Identify which cell holds the provided text, then report its [X, Y] central coordinate. 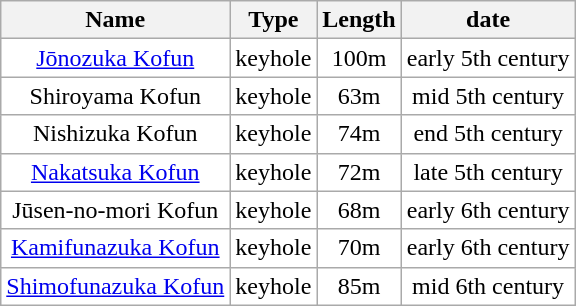
85m [359, 286]
Jōnozuka Kofun [116, 58]
mid 5th century [488, 96]
Nishizuka Kofun [116, 134]
63m [359, 96]
Name [116, 20]
Type [274, 20]
early 5th century [488, 58]
Nakatsuka Kofun [116, 172]
74m [359, 134]
Shiroyama Kofun [116, 96]
late 5th century [488, 172]
100m [359, 58]
70m [359, 248]
Length [359, 20]
Jūsen-no-mori Kofun [116, 210]
end 5th century [488, 134]
Shimofunazuka Kofun [116, 286]
date [488, 20]
72m [359, 172]
Kamifunazuka Kofun [116, 248]
mid 6th century [488, 286]
68m [359, 210]
